Extract the (X, Y) coordinate from the center of the cell holding the provided text.  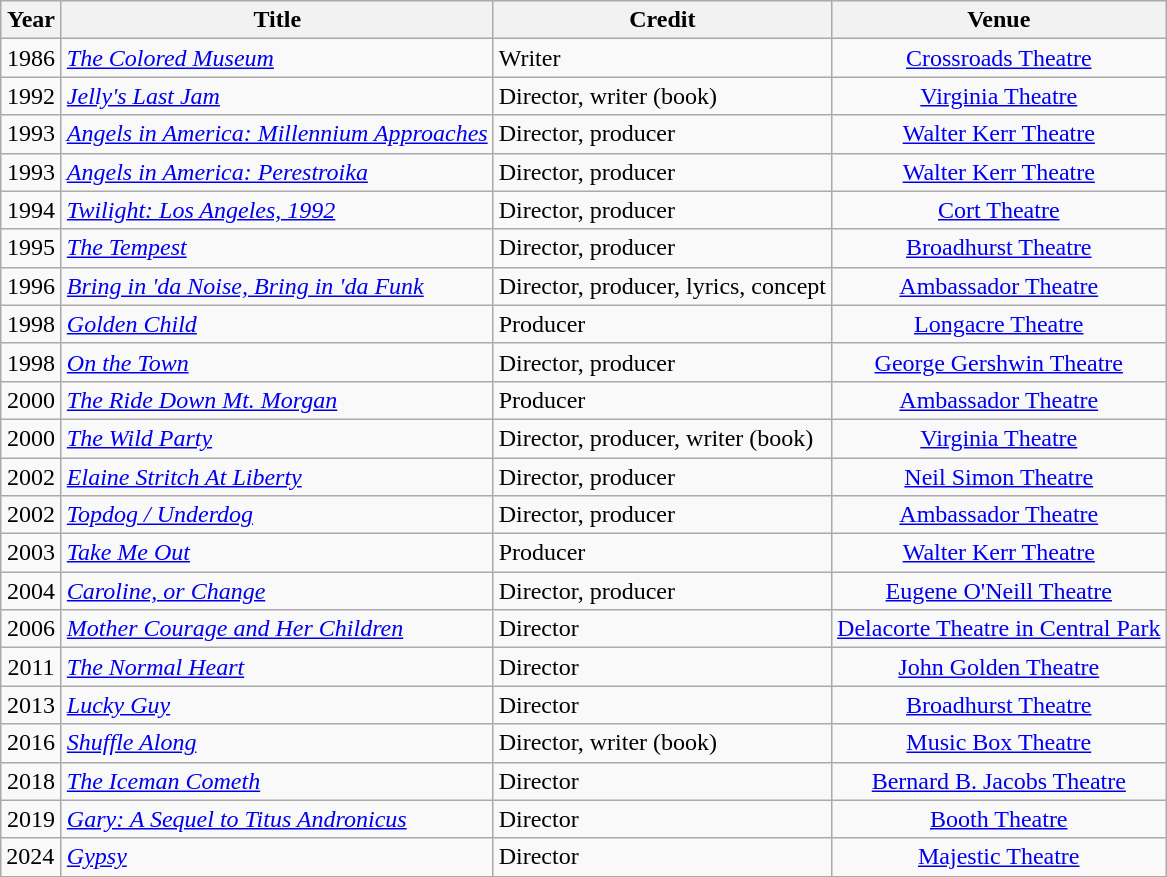
On the Town (277, 362)
Majestic Theatre (999, 857)
The Ride Down Mt. Morgan (277, 400)
1994 (32, 210)
Cort Theatre (999, 210)
Credit (662, 20)
Elaine Stritch At Liberty (277, 477)
Neil Simon Theatre (999, 477)
1992 (32, 96)
2004 (32, 591)
Gary: A Sequel to Titus Andronicus (277, 819)
Longacre Theatre (999, 324)
Delacorte Theatre in Central Park (999, 629)
Gypsy (277, 857)
Bernard B. Jacobs Theatre (999, 781)
Take Me Out (277, 553)
Angels in America: Perestroika (277, 172)
The Colored Museum (277, 58)
2024 (32, 857)
Venue (999, 20)
Music Box Theatre (999, 743)
1995 (32, 248)
The Normal Heart (277, 667)
Golden Child (277, 324)
Shuffle Along (277, 743)
Writer (662, 58)
Title (277, 20)
George Gershwin Theatre (999, 362)
Angels in America: Millennium Approaches (277, 134)
Topdog / Underdog (277, 515)
2003 (32, 553)
Director, producer, lyrics, concept (662, 286)
2016 (32, 743)
The Wild Party (277, 438)
John Golden Theatre (999, 667)
Caroline, or Change (277, 591)
Director, producer, writer (book) (662, 438)
The Tempest (277, 248)
Lucky Guy (277, 705)
Mother Courage and Her Children (277, 629)
Year (32, 20)
The Iceman Cometh (277, 781)
2019 (32, 819)
1986 (32, 58)
2011 (32, 667)
2006 (32, 629)
Twilight: Los Angeles, 1992 (277, 210)
Jelly's Last Jam (277, 96)
Eugene O'Neill Theatre (999, 591)
2018 (32, 781)
Crossroads Theatre (999, 58)
Booth Theatre (999, 819)
Bring in 'da Noise, Bring in 'da Funk (277, 286)
1996 (32, 286)
2013 (32, 705)
